Search for the cell housing the specified text and yield its (X, Y) center coordinate. 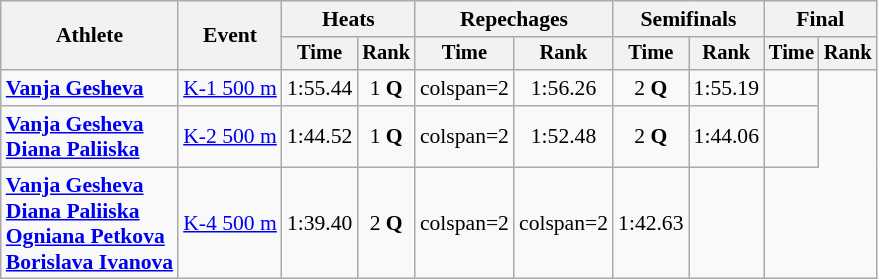
1:44.52 (320, 136)
1:39.40 (320, 223)
1:42.63 (650, 223)
1:56.26 (564, 88)
Vanja Gesheva (90, 88)
K-1 500 m (230, 88)
K-2 500 m (230, 136)
1:44.06 (726, 136)
Event (230, 36)
1:55.44 (320, 88)
Semifinals (688, 19)
Vanja GeshevaDiana Paliiska (90, 136)
Vanja GeshevaDiana PaliiskaOgniana PetkovaBorislava Ivanova (90, 223)
Repechages (514, 19)
1:52.48 (564, 136)
K-4 500 m (230, 223)
Final (820, 19)
1:55.19 (726, 88)
Heats (348, 19)
Athlete (90, 36)
